Locate the cell with the specified text and output its [X, Y] center coordinate. 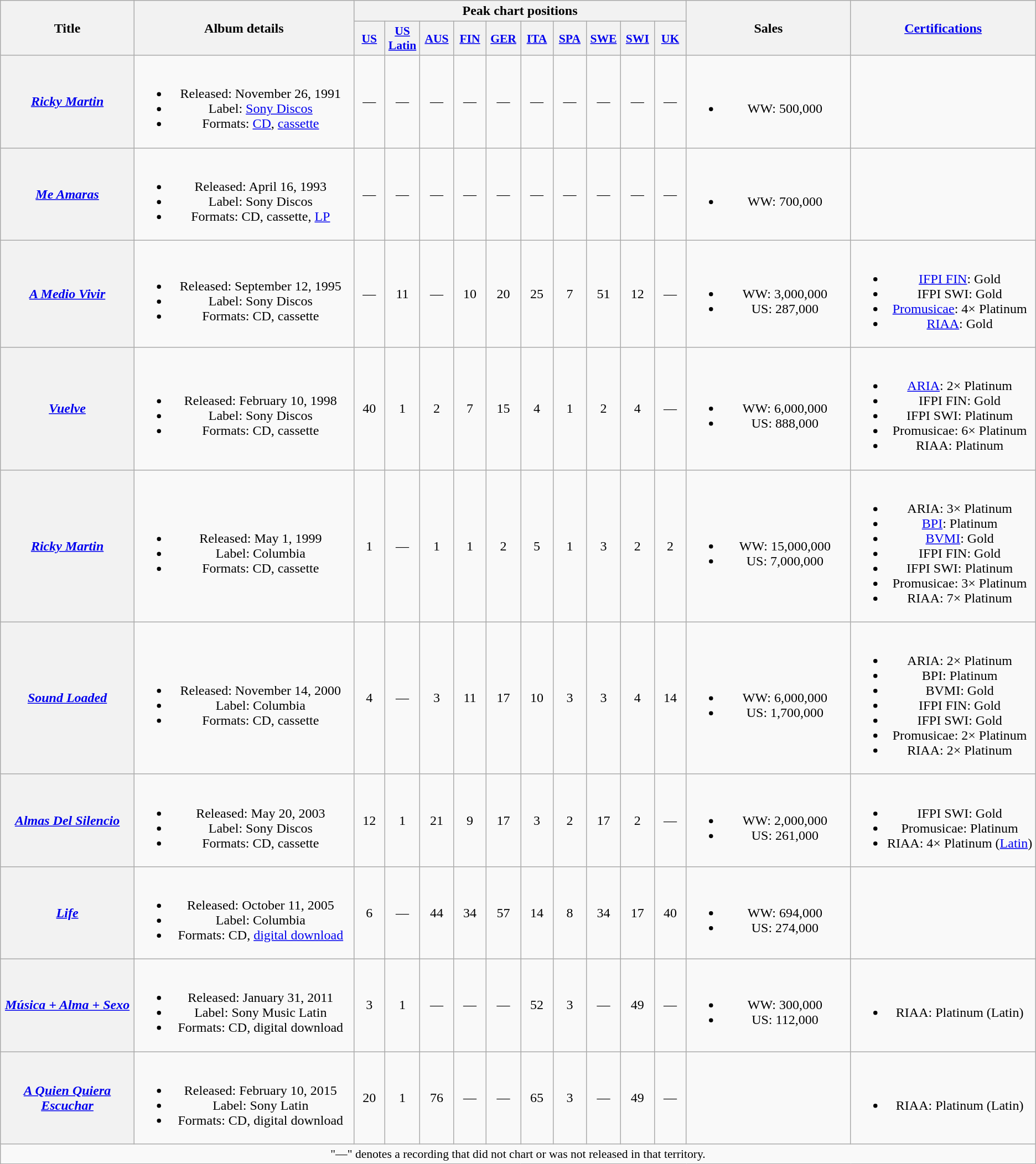
SWE [603, 39]
Released: February 10, 1998 Label: Sony DiscosFormats: CD, cassette [244, 408]
GER [504, 39]
US Latin [402, 39]
Sales [768, 28]
Life [68, 913]
WW: 500,000 [768, 102]
ARIA: 2× PlatinumBPI: PlatinumBVMI: GoldIFPI FIN: GoldIFPI SWI: GoldPromusicae: 2× PlatinumRIAA: 2× Platinum [943, 698]
76 [437, 1098]
21 [437, 820]
Música + Alma + Sexo [68, 1005]
Sound Loaded [68, 698]
Released: October 11, 2005 Label: ColumbiaFormats: CD, digital download [244, 913]
FIN [469, 39]
Vuelve [68, 408]
WW: 3,000,000US: 287,000 [768, 294]
ARIA: 3× PlatinumBPI: PlatinumBVMI: GoldIFPI FIN: GoldIFPI SWI: PlatinumPromusicae: 3× PlatinumRIAA: 7× Platinum [943, 545]
Peak chart positions [520, 11]
"—" denotes a recording that did not chart or was not released in that territory. [518, 1154]
SWI [638, 39]
Released: November 26, 1991 Label: Sony DiscosFormats: CD, cassette [244, 102]
UK [670, 39]
US [369, 39]
65 [537, 1098]
ARIA: 2× PlatinumIFPI FIN: GoldIFPI SWI: PlatinumPromusicae: 6× PlatinumRIAA: Platinum [943, 408]
44 [437, 913]
AUS [437, 39]
5 [537, 545]
Released: January 31, 2011 Label: Sony Music LatinFormats: CD, digital download [244, 1005]
ITA [537, 39]
6 [369, 913]
15 [504, 408]
Released: February 10, 2015Label: Sony LatinFormats: CD, digital download [244, 1098]
IFPI FIN: GoldIFPI SWI: GoldPromusicae: 4× PlatinumRIAA: Gold [943, 294]
WW: 6,000,000US: 1,700,000 [768, 698]
Album details [244, 28]
WW: 694,000US: 274,000 [768, 913]
IFPI SWI: GoldPromusicae: PlatinumRIAA: 4× Platinum (Latin) [943, 820]
Released: April 16, 1993Label: Sony DiscosFormats: CD, cassette, LP [244, 194]
52 [537, 1005]
25 [537, 294]
WW: 2,000,000US: 261,000 [768, 820]
WW: 300,000US: 112,000 [768, 1005]
Released: September 12, 1995 Label: Sony DiscosFormats: CD, cassette [244, 294]
9 [469, 820]
SPA [570, 39]
WW: 6,000,000US: 888,000 [768, 408]
A Quien Quiera Escuchar [68, 1098]
8 [570, 913]
Released: May 1, 1999 Label: ColumbiaFormats: CD, cassette [244, 545]
Certifications [943, 28]
Almas Del Silencio [68, 820]
Released: November 14, 2000 Label: ColumbiaFormats: CD, cassette [244, 698]
WW: 15,000,000US: 7,000,000 [768, 545]
Title [68, 28]
A Medio Vivir [68, 294]
WW: 700,000 [768, 194]
Me Amaras [68, 194]
Released: May 20, 2003 Label: Sony DiscosFormats: CD, cassette [244, 820]
51 [603, 294]
57 [504, 913]
